Pinpoint the cell where the given text exists, returning its (X, Y) midpoint coordinate. 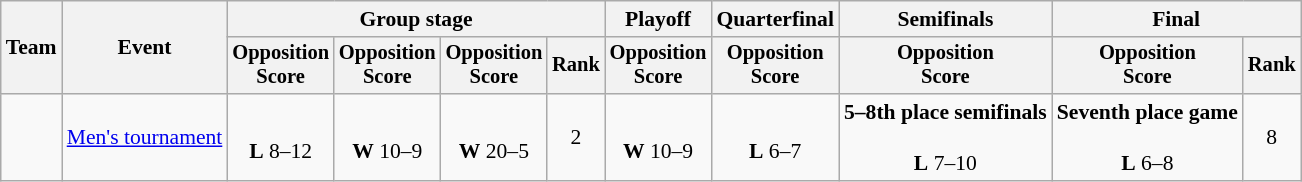
W 20–5 (494, 138)
Event (145, 48)
Semifinals (946, 19)
Final (1176, 19)
L 8–12 (280, 138)
Seventh place gameL 6–8 (1148, 138)
5–8th place semifinalsL 7–10 (946, 138)
Men's tournament (145, 138)
2 (576, 138)
Team (32, 48)
Group stage (416, 19)
Quarterfinal (775, 19)
8 (1272, 138)
L 6–7 (775, 138)
Playoff (658, 19)
